Locate the cell with the specified text and output its (X, Y) center coordinate. 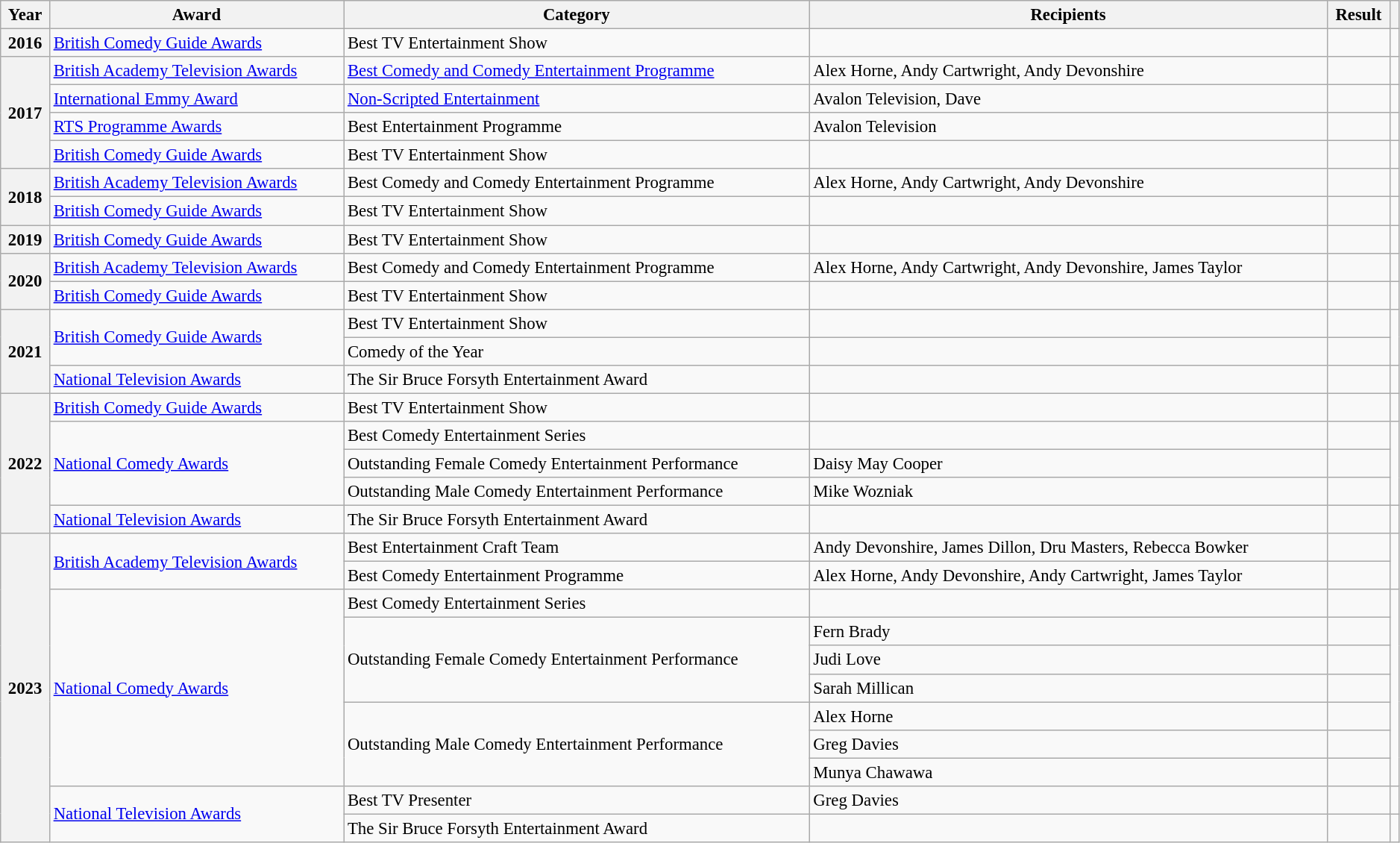
Category (577, 15)
Munya Chawawa (1068, 772)
Best Entertainment Craft Team (577, 548)
Recipients (1068, 15)
Non-Scripted Entertainment (577, 99)
Andy Devonshire, James Dillon, Dru Masters, Rebecca Bowker (1068, 548)
2016 (25, 43)
Alex Horne (1068, 716)
2020 (25, 281)
2023 (25, 688)
Daisy May Cooper (1068, 463)
Alex Horne, Andy Devonshire, Andy Cartwright, James Taylor (1068, 576)
Best Entertainment Programme (577, 127)
Best Comedy Entertainment Programme (577, 576)
International Emmy Award (196, 99)
2022 (25, 463)
RTS Programme Awards (196, 127)
2019 (25, 239)
Fern Brady (1068, 632)
Judi Love (1068, 660)
Alex Horne, Andy Cartwright, Andy Devonshire, James Taylor (1068, 267)
Result (1359, 15)
Award (196, 15)
Avalon Television (1068, 127)
Comedy of the Year (577, 351)
2021 (25, 351)
2018 (25, 197)
Avalon Television, Dave (1068, 99)
Mike Wozniak (1068, 492)
2017 (25, 113)
Best TV Presenter (577, 800)
Year (25, 15)
Sarah Millican (1068, 688)
